Find where the given text appears and provide that cell's center as (x, y) coordinate. 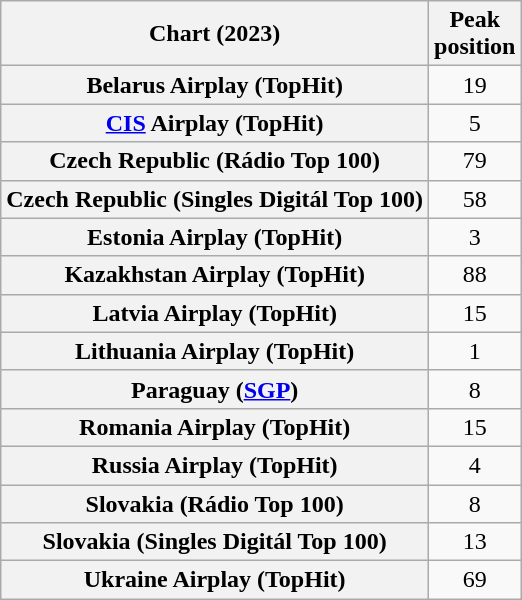
69 (475, 580)
Peakposition (475, 34)
79 (475, 161)
Lithuania Airplay (TopHit) (215, 351)
CIS Airplay (TopHit) (215, 123)
Estonia Airplay (TopHit) (215, 237)
19 (475, 85)
Czech Republic (Singles Digitál Top 100) (215, 199)
Russia Airplay (TopHit) (215, 465)
4 (475, 465)
Romania Airplay (TopHit) (215, 427)
Latvia Airplay (TopHit) (215, 313)
Belarus Airplay (TopHit) (215, 85)
13 (475, 542)
Czech Republic (Rádio Top 100) (215, 161)
1 (475, 351)
58 (475, 199)
Slovakia (Rádio Top 100) (215, 503)
Chart (2023) (215, 34)
Ukraine Airplay (TopHit) (215, 580)
Paraguay (SGP) (215, 389)
88 (475, 275)
3 (475, 237)
Kazakhstan Airplay (TopHit) (215, 275)
Slovakia (Singles Digitál Top 100) (215, 542)
5 (475, 123)
